Return the (X, Y) coordinate for the center point of the cell that contains the specified text.  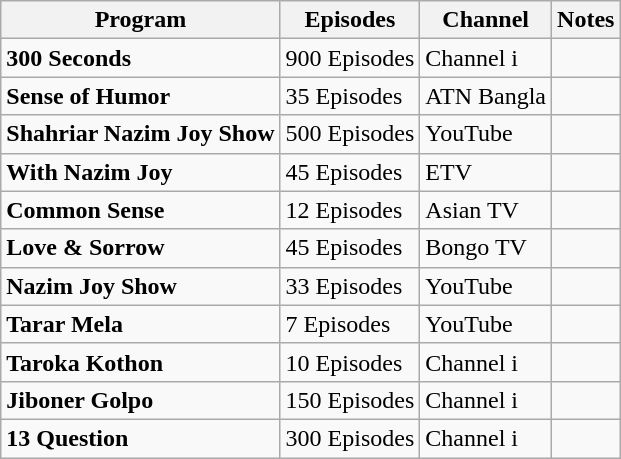
Program (140, 20)
Asian TV (486, 210)
Notes (586, 20)
Jiboner Golpo (140, 400)
13 Question (140, 438)
300 Seconds (140, 58)
Bongo TV (486, 248)
35 Episodes (350, 96)
900 Episodes (350, 58)
Channel (486, 20)
500 Episodes (350, 134)
12 Episodes (350, 210)
10 Episodes (350, 362)
33 Episodes (350, 286)
Episodes (350, 20)
Sense of Humor (140, 96)
ATN Bangla (486, 96)
ETV (486, 172)
150 Episodes (350, 400)
With Nazim Joy (140, 172)
Tarar Mela (140, 324)
Common Sense (140, 210)
7 Episodes (350, 324)
Love & Sorrow (140, 248)
Shahriar Nazim Joy Show (140, 134)
300 Episodes (350, 438)
Taroka Kothon (140, 362)
Nazim Joy Show (140, 286)
